Find where the given text appears and provide that cell's center as (X, Y) coordinate. 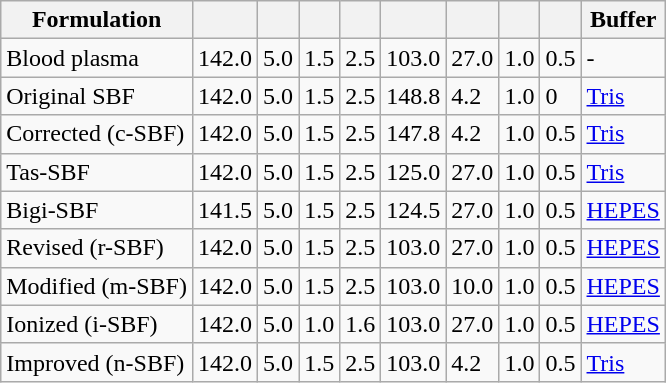
Modified (m-SBF) (97, 286)
Revised (r-SBF) (97, 248)
10.0 (472, 286)
Ionized (i-SBF) (97, 324)
141.5 (224, 210)
125.0 (414, 172)
0 (560, 96)
Corrected (c-SBF) (97, 134)
148.8 (414, 96)
Formulation (97, 20)
1.6 (360, 324)
Tas-SBF (97, 172)
- (623, 58)
124.5 (414, 210)
Buffer (623, 20)
147.8 (414, 134)
Original SBF (97, 96)
Bigi-SBF (97, 210)
Improved (n-SBF) (97, 362)
Blood plasma (97, 58)
